Return (X, Y) of the center of cell containing provided text 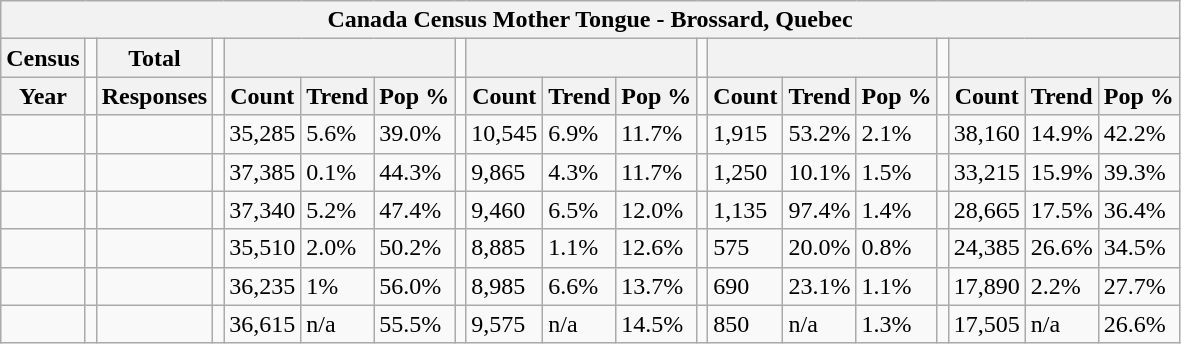
53.2% (820, 134)
35,510 (262, 248)
4.3% (580, 172)
36,235 (262, 286)
34.5% (1138, 248)
14.9% (1062, 134)
27.7% (1138, 286)
1.5% (896, 172)
28,665 (986, 210)
13.7% (656, 286)
37,385 (262, 172)
1.3% (896, 324)
9,575 (504, 324)
6.9% (580, 134)
38,160 (986, 134)
1,915 (746, 134)
17.5% (1062, 210)
850 (746, 324)
97.4% (820, 210)
15.9% (1062, 172)
14.5% (656, 324)
1.4% (896, 210)
8,985 (504, 286)
36,615 (262, 324)
Responses (154, 96)
6.5% (580, 210)
Total (154, 58)
39.3% (1138, 172)
12.0% (656, 210)
20.0% (820, 248)
36.4% (1138, 210)
Canada Census Mother Tongue - Brossard, Quebec (590, 20)
35,285 (262, 134)
1,250 (746, 172)
12.6% (656, 248)
1,135 (746, 210)
6.6% (580, 286)
37,340 (262, 210)
24,385 (986, 248)
8,885 (504, 248)
44.3% (414, 172)
5.6% (338, 134)
9,865 (504, 172)
2.2% (1062, 286)
2.0% (338, 248)
10,545 (504, 134)
Census (43, 58)
17,505 (986, 324)
23.1% (820, 286)
0.8% (896, 248)
5.2% (338, 210)
575 (746, 248)
690 (746, 286)
10.1% (820, 172)
1% (338, 286)
33,215 (986, 172)
39.0% (414, 134)
2.1% (896, 134)
50.2% (414, 248)
17,890 (986, 286)
47.4% (414, 210)
Year (43, 96)
42.2% (1138, 134)
9,460 (504, 210)
0.1% (338, 172)
56.0% (414, 286)
55.5% (414, 324)
